Extract the (X, Y) coordinate from the center of the cell holding the provided text.  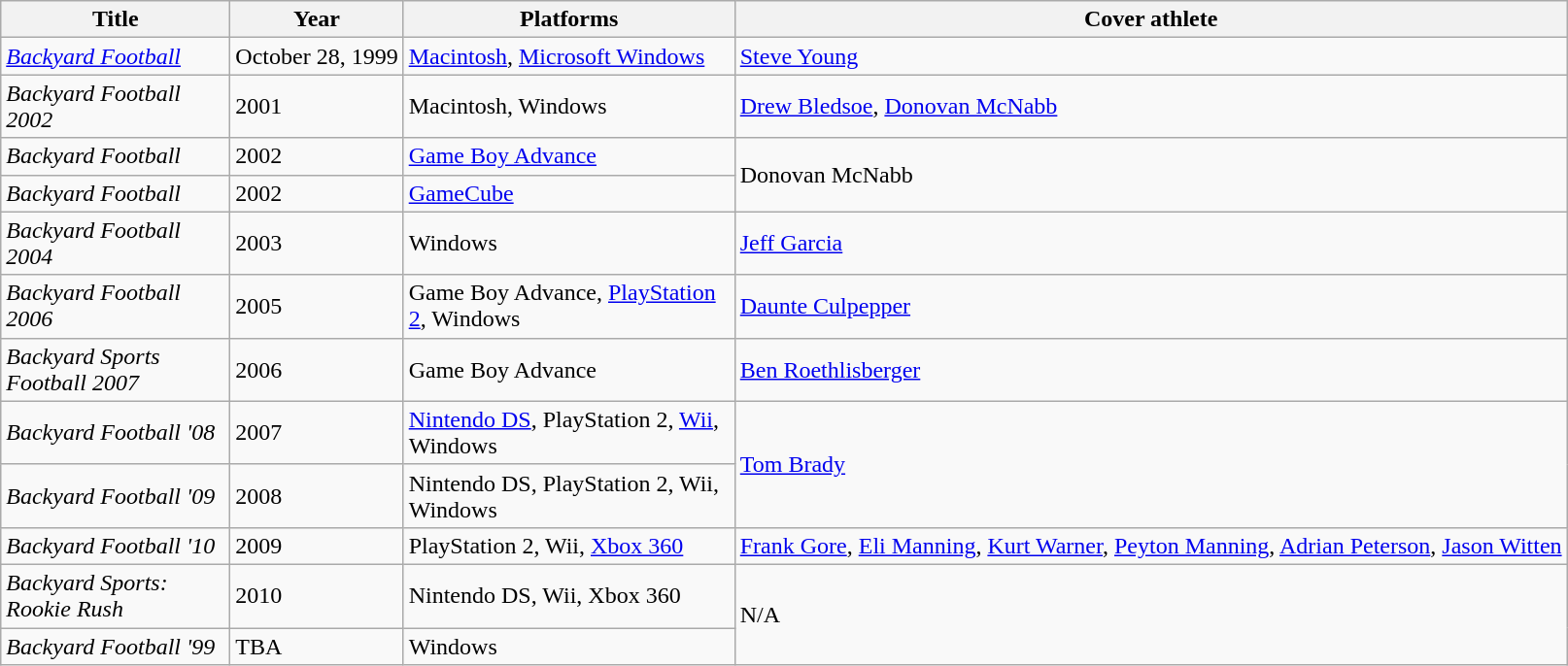
GameCube (569, 193)
2009 (317, 546)
2007 (317, 433)
2001 (317, 107)
PlayStation 2, Wii, Xbox 360 (569, 546)
Jeff Garcia (1150, 243)
Macintosh, Microsoft Windows (569, 56)
2003 (317, 243)
Backyard Football '09 (116, 495)
Ben Roethlisberger (1150, 369)
Nintendo DS, Wii, Xbox 360 (569, 596)
Game Boy Advance, PlayStation 2, Windows (569, 307)
Year (317, 19)
2005 (317, 307)
Backyard Football '99 (116, 646)
Cover athlete (1150, 19)
Backyard Football '08 (116, 433)
2006 (317, 369)
Frank Gore, Eli Manning, Kurt Warner, Peyton Manning, Adrian Peterson, Jason Witten (1150, 546)
Backyard Football 2006 (116, 307)
2010 (317, 596)
Steve Young (1150, 56)
Drew Bledsoe, Donovan McNabb (1150, 107)
Donovan McNabb (1150, 175)
N/A (1150, 614)
Daunte Culpepper (1150, 307)
Backyard Sports: Rookie Rush (116, 596)
Backyard Sports Football 2007 (116, 369)
Title (116, 19)
Backyard Football 2004 (116, 243)
Macintosh, Windows (569, 107)
2008 (317, 495)
Platforms (569, 19)
Tom Brady (1150, 464)
Backyard Football 2002 (116, 107)
October 28, 1999 (317, 56)
Backyard Football '10 (116, 546)
TBA (317, 646)
